Locate the cell with the specified text and output its (X, Y) center coordinate. 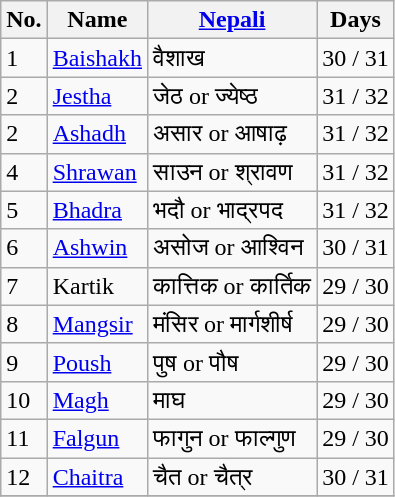
9 (24, 362)
7 (24, 286)
Kartik (97, 286)
5 (24, 210)
Chaitra (97, 477)
भदौ or भाद्रपद (232, 210)
No. (24, 20)
Falgun (97, 438)
Poush (97, 362)
Days (356, 20)
Ashadh (97, 134)
11 (24, 438)
Mangsir (97, 324)
असोज or आश्विन (232, 248)
साउन or श्रावण (232, 172)
Nepali (232, 20)
4 (24, 172)
पुष or पौष (232, 362)
Shrawan (97, 172)
1 (24, 58)
Jestha (97, 96)
Ashwin (97, 248)
माघ (232, 400)
10 (24, 400)
Bhadra (97, 210)
कात्तिक or कार्तिक (232, 286)
6 (24, 248)
मंसिर or मार्गशीर्ष (232, 324)
Name (97, 20)
Baishakh (97, 58)
फागुन or फाल्गुण (232, 438)
Magh (97, 400)
वैशाख (232, 58)
12 (24, 477)
जेठ or ज्येष्ठ (232, 96)
असार or आषाढ़ (232, 134)
8 (24, 324)
चैत or चैत्र (232, 477)
